Pinpoint the cell where the given text exists, returning its (X, Y) midpoint coordinate. 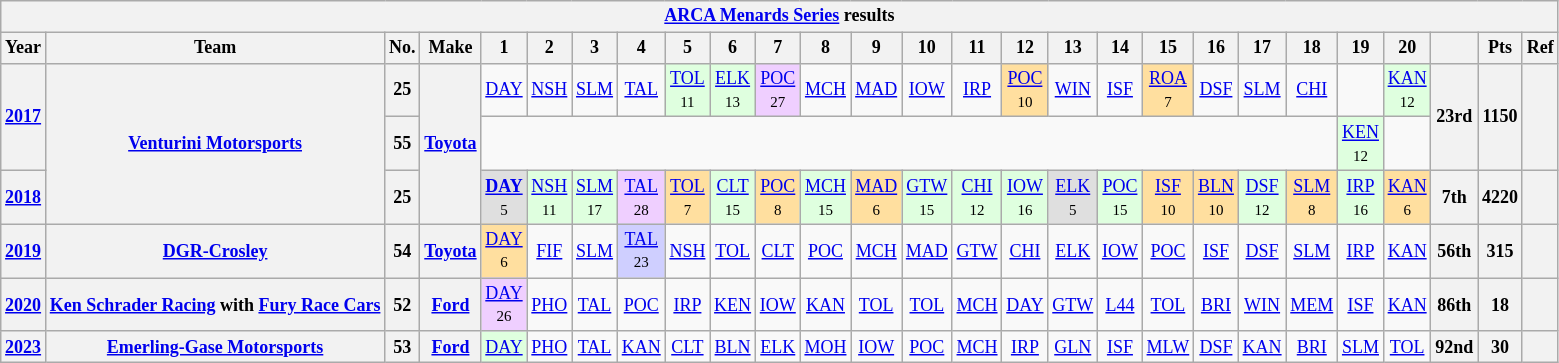
92nd (1454, 346)
23rd (1454, 116)
55 (402, 144)
FIF (550, 251)
ARCA Menards Series results (780, 16)
5 (688, 48)
ROA7 (1168, 90)
86th (1454, 305)
L44 (1120, 305)
14 (1120, 48)
NSH11 (550, 197)
52 (402, 305)
KEN (733, 305)
GTW15 (928, 197)
Ken Schrader Racing with Fury Race Cars (214, 305)
MAD6 (876, 197)
TOL7 (688, 197)
Venturini Motorsports (214, 144)
9 (876, 48)
MOH (826, 346)
7th (1454, 197)
12 (1025, 48)
54 (402, 251)
Team (214, 48)
11 (977, 48)
DAY6 (504, 251)
7 (778, 48)
15 (1168, 48)
2017 (24, 116)
Make (450, 48)
56th (1454, 251)
KEN12 (1361, 144)
Emerling-Gase Motorsports (214, 346)
POC10 (1025, 90)
1150 (1500, 116)
2020 (24, 305)
315 (1500, 251)
SLM8 (1312, 197)
No. (402, 48)
POC8 (778, 197)
MLW (1168, 346)
POC27 (778, 90)
POC15 (1120, 197)
2 (550, 48)
BLN (733, 346)
3 (595, 48)
53 (402, 346)
16 (1216, 48)
TAL23 (641, 251)
IOW16 (1025, 197)
CLT15 (733, 197)
ELK13 (733, 90)
ELK5 (1073, 197)
4220 (1500, 197)
BLN10 (1216, 197)
MEM (1312, 305)
10 (928, 48)
13 (1073, 48)
IRP16 (1361, 197)
Ref (1540, 48)
17 (1262, 48)
2023 (24, 346)
KAN12 (1407, 90)
CHI12 (977, 197)
MCH15 (826, 197)
Year (24, 48)
DGR-Crosley (214, 251)
GLN (1073, 346)
4 (641, 48)
8 (826, 48)
DSF12 (1262, 197)
KAN6 (1407, 197)
6 (733, 48)
20 (1407, 48)
DAY26 (504, 305)
1 (504, 48)
Pts (1500, 48)
2019 (24, 251)
2018 (24, 197)
ISF10 (1168, 197)
30 (1500, 346)
TAL28 (641, 197)
19 (1361, 48)
TOL11 (688, 90)
DAY5 (504, 197)
SLM17 (595, 197)
